Capture the cell that displays the provided text and extract its [x, y] central coordinate. 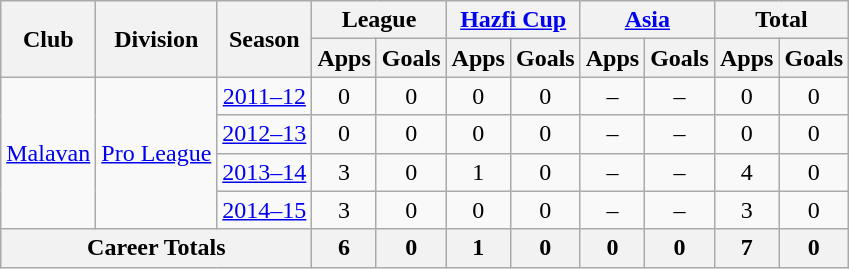
2012–13 [264, 134]
Career Totals [156, 248]
League [379, 20]
2011–12 [264, 96]
Division [156, 39]
Season [264, 39]
6 [344, 248]
2013–14 [264, 172]
Pro League [156, 153]
Total [781, 20]
Hazfi Cup [513, 20]
7 [746, 248]
4 [746, 172]
Asia [647, 20]
Club [48, 39]
2014–15 [264, 210]
Malavan [48, 153]
